From the cell containing the given text, extract its center point as (x, y) coordinate. 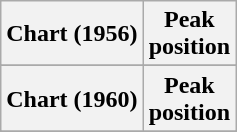
Chart (1956) (72, 34)
Chart (1960) (72, 98)
